Provide the (x, y) coordinate of the cell's center where the given text is located.  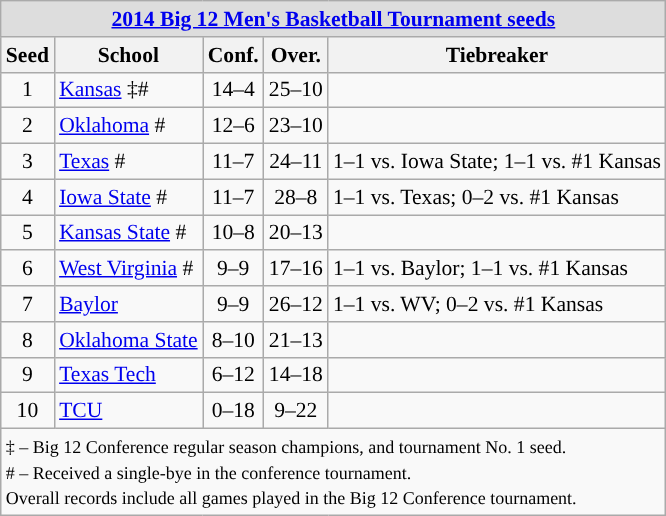
Baylor (128, 304)
Texas # (128, 162)
1–1 vs. Iowa State; 1–1 vs. #1 Kansas (497, 162)
7 (28, 304)
Kansas ‡# (128, 90)
10–8 (234, 233)
24–11 (296, 162)
5 (28, 233)
2 (28, 126)
Iowa State # (128, 197)
Seed (28, 55)
Oklahoma State (128, 340)
Kansas State # (128, 233)
TCU (128, 411)
17–16 (296, 269)
3 (28, 162)
9 (28, 375)
1–1 vs. Baylor; 1–1 vs. #1 Kansas (497, 269)
West Virginia # (128, 269)
23–10 (296, 126)
0–18 (234, 411)
1–1 vs. WV; 0–2 vs. #1 Kansas (497, 304)
School (128, 55)
26–12 (296, 304)
2014 Big 12 Men's Basketball Tournament seeds (334, 19)
Conf. (234, 55)
10 (28, 411)
20–13 (296, 233)
14–18 (296, 375)
14–4 (234, 90)
8 (28, 340)
12–6 (234, 126)
6–12 (234, 375)
1–1 vs. Texas; 0–2 vs. #1 Kansas (497, 197)
9–22 (296, 411)
4 (28, 197)
8–10 (234, 340)
1 (28, 90)
Over. (296, 55)
Texas Tech (128, 375)
28–8 (296, 197)
6 (28, 269)
25–10 (296, 90)
Tiebreaker (497, 55)
Oklahoma # (128, 126)
21–13 (296, 340)
